Search for the cell housing the specified text and yield its (X, Y) center coordinate. 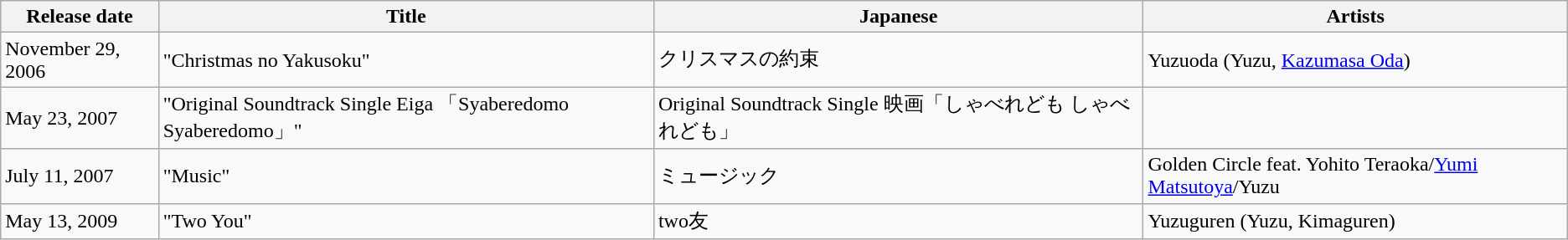
Golden Circle feat. Yohito Teraoka/Yumi Matsutoya/Yuzu (1355, 176)
Japanese (898, 17)
"Two You" (405, 221)
November 29, 2006 (80, 60)
two友 (898, 221)
Yuzuoda (Yuzu, Kazumasa Oda) (1355, 60)
"Music" (405, 176)
"Christmas no Yakusoku" (405, 60)
Artists (1355, 17)
May 23, 2007 (80, 118)
クリスマスの約束 (898, 60)
Title (405, 17)
Yuzuguren (Yuzu, Kimaguren) (1355, 221)
"Original Soundtrack Single Eiga 「Syaberedomo Syaberedomo」" (405, 118)
ミュージック (898, 176)
Original Soundtrack Single 映画「しゃべれども しゃべれども」 (898, 118)
Release date (80, 17)
May 13, 2009 (80, 221)
July 11, 2007 (80, 176)
